Return [x, y] of the center of cell containing provided text 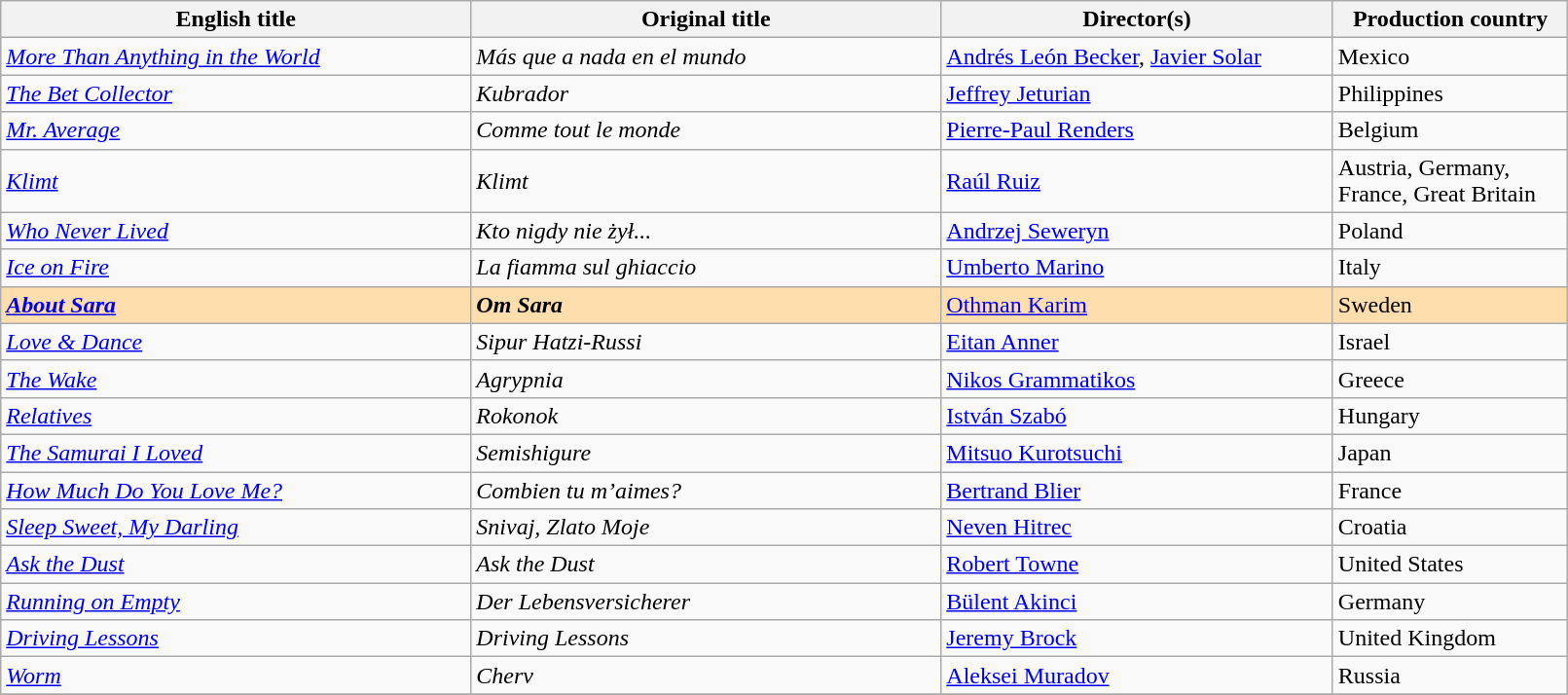
Der Lebensversicherer [707, 602]
Relatives [236, 416]
The Wake [236, 379]
The Bet Collector [236, 93]
Philippines [1450, 93]
Sleep Sweet, My Darling [236, 528]
Production country [1450, 19]
Bülent Akinci [1137, 602]
Kubrador [707, 93]
Neven Hitrec [1137, 528]
Othman Karim [1137, 305]
Israel [1450, 342]
Bertrand Blier [1137, 490]
Andrzej Seweryn [1137, 231]
Sipur Hatzi-Russi [707, 342]
Mexico [1450, 56]
Cherv [707, 676]
Who Never Lived [236, 231]
Sweden [1450, 305]
Jeffrey Jeturian [1137, 93]
Ice on Fire [236, 268]
Robert Towne [1137, 565]
United States [1450, 565]
Raúl Ruiz [1137, 181]
How Much Do You Love Me? [236, 490]
Pierre-Paul Renders [1137, 130]
Mr. Average [236, 130]
Umberto Marino [1137, 268]
Aleksei Muradov [1137, 676]
István Szabó [1137, 416]
Snivaj, Zlato Moje [707, 528]
France [1450, 490]
Hungary [1450, 416]
Original title [707, 19]
English title [236, 19]
Mitsuo Kurotsuchi [1137, 453]
Más que a nada en el mundo [707, 56]
United Kingdom [1450, 639]
Italy [1450, 268]
Andrés León Becker, Javier Solar [1137, 56]
Agrypnia [707, 379]
Russia [1450, 676]
Jeremy Brock [1137, 639]
Austria, Germany, France, Great Britain [1450, 181]
About Sara [236, 305]
Germany [1450, 602]
Eitan Anner [1137, 342]
More Than Anything in the World [236, 56]
Nikos Grammatikos [1137, 379]
Kto nigdy nie żył... [707, 231]
Rokonok [707, 416]
Director(s) [1137, 19]
Poland [1450, 231]
Japan [1450, 453]
Croatia [1450, 528]
Greece [1450, 379]
Worm [236, 676]
Belgium [1450, 130]
Love & Dance [236, 342]
Comme tout le monde [707, 130]
Om Sara [707, 305]
The Samurai I Loved [236, 453]
Semishigure [707, 453]
Running on Empty [236, 602]
La fiamma sul ghiaccio [707, 268]
Combien tu m’aimes? [707, 490]
